Search for the cell housing the specified text and yield its (x, y) center coordinate. 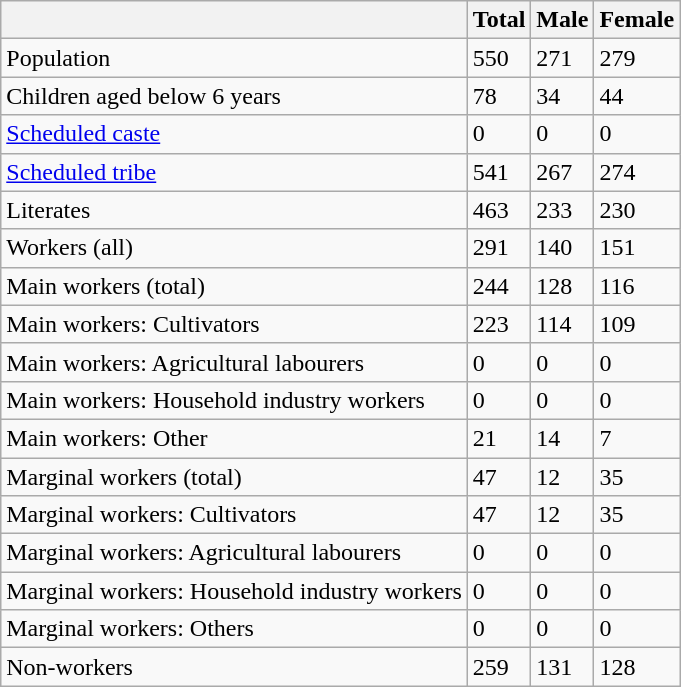
Non-workers (234, 667)
230 (637, 210)
Workers (all) (234, 248)
223 (499, 324)
7 (637, 438)
Marginal workers (total) (234, 477)
78 (499, 96)
Marginal workers: Household industry workers (234, 591)
151 (637, 248)
244 (499, 286)
131 (562, 667)
274 (637, 172)
114 (562, 324)
463 (499, 210)
Scheduled caste (234, 134)
Main workers (total) (234, 286)
Marginal workers: Agricultural labourers (234, 553)
34 (562, 96)
271 (562, 58)
21 (499, 438)
Scheduled tribe (234, 172)
541 (499, 172)
Total (499, 20)
279 (637, 58)
233 (562, 210)
267 (562, 172)
140 (562, 248)
116 (637, 286)
109 (637, 324)
550 (499, 58)
44 (637, 96)
14 (562, 438)
Female (637, 20)
Marginal workers: Others (234, 629)
Main workers: Household industry workers (234, 400)
Main workers: Agricultural labourers (234, 362)
Literates (234, 210)
259 (499, 667)
Children aged below 6 years (234, 96)
291 (499, 248)
Main workers: Cultivators (234, 324)
Marginal workers: Cultivators (234, 515)
Male (562, 20)
Main workers: Other (234, 438)
Population (234, 58)
